Identify which cell holds the provided text, then report its [X, Y] central coordinate. 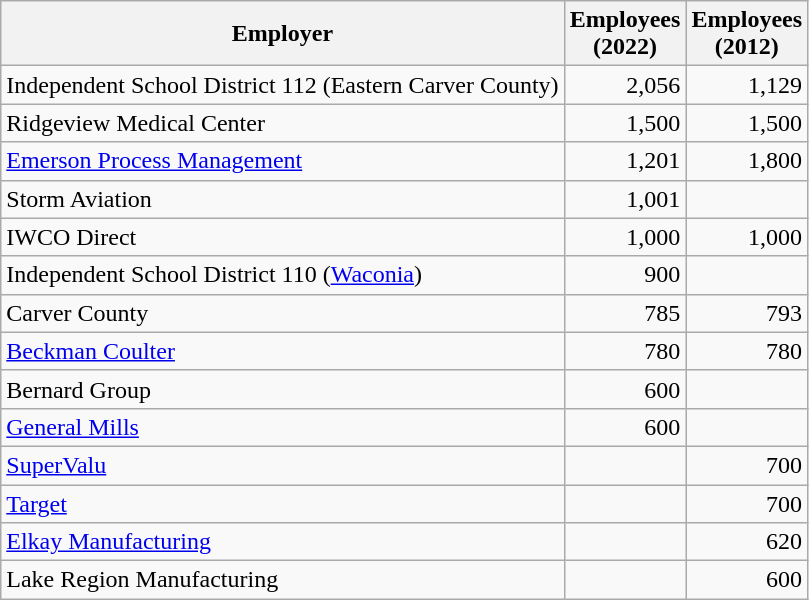
1,800 [747, 161]
Emerson Process Management [282, 161]
1,129 [747, 85]
Storm Aviation [282, 199]
Target [282, 503]
1,001 [625, 199]
Ridgeview Medical Center [282, 123]
IWCO Direct [282, 237]
Independent School District 112 (Eastern Carver County) [282, 85]
SuperValu [282, 465]
Independent School District 110 (Waconia) [282, 275]
1,201 [625, 161]
900 [625, 275]
Bernard Group [282, 389]
Employees(2022) [625, 34]
Beckman Coulter [282, 351]
Employer [282, 34]
Lake Region Manufacturing [282, 580]
Elkay Manufacturing [282, 542]
785 [625, 313]
2,056 [625, 85]
620 [747, 542]
793 [747, 313]
Employees(2012) [747, 34]
Carver County [282, 313]
General Mills [282, 427]
